For the text-containing cell, return its midpoint in [X, Y] coordinate format. 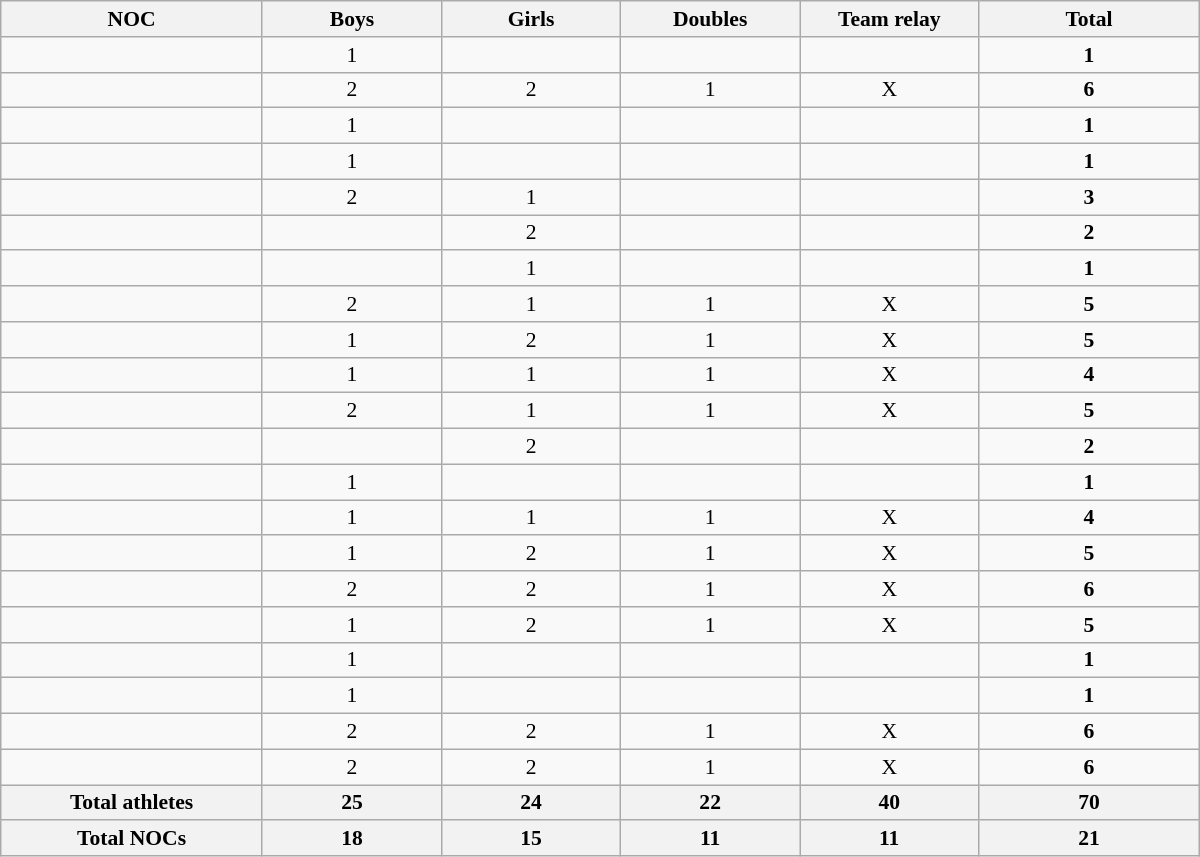
21 [1089, 839]
15 [532, 839]
NOC [132, 19]
18 [352, 839]
Total NOCs [132, 839]
Girls [532, 19]
40 [890, 803]
Total athletes [132, 803]
24 [532, 803]
3 [1089, 197]
Boys [352, 19]
Total [1089, 19]
70 [1089, 803]
22 [710, 803]
25 [352, 803]
Team relay [890, 19]
Doubles [710, 19]
